For the text-containing cell, return its midpoint in [x, y] coordinate format. 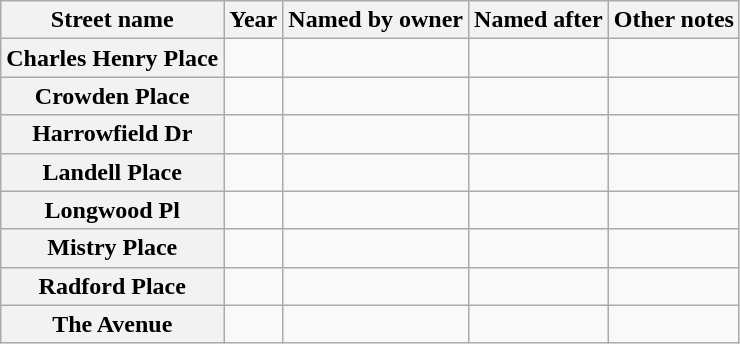
Year [254, 20]
Landell Place [112, 172]
Longwood Pl [112, 210]
Named after [539, 20]
Charles Henry Place [112, 58]
Harrowfield Dr [112, 134]
Crowden Place [112, 96]
Other notes [674, 20]
Named by owner [376, 20]
Street name [112, 20]
The Avenue [112, 324]
Mistry Place [112, 248]
Radford Place [112, 286]
